Detect which cell encompasses the target text, then output its [x, y] center coordinate. 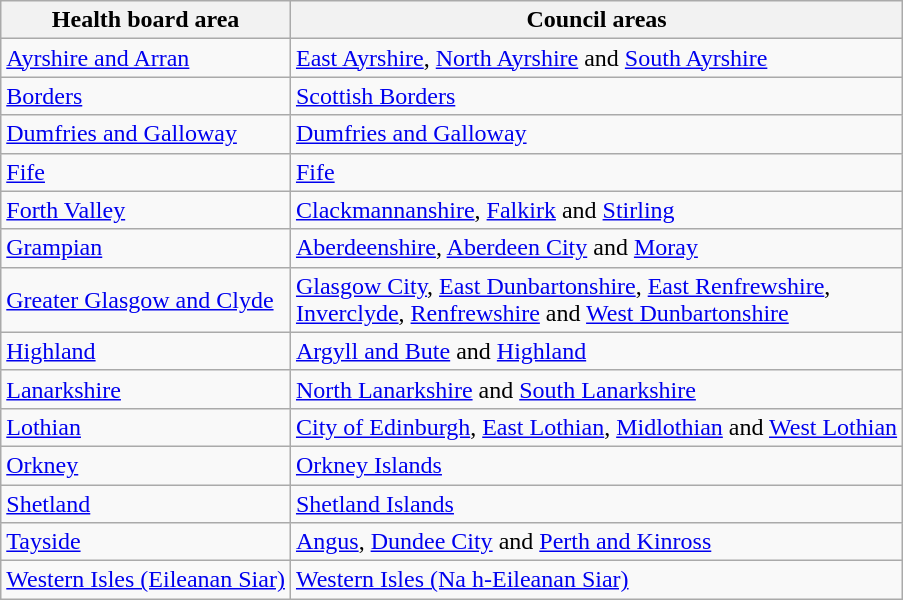
Aberdeenshire, Aberdeen City and Moray [596, 248]
Ayrshire and Arran [146, 58]
Western Isles (Na h-Eileanan Siar) [596, 580]
City of Edinburgh, East Lothian, Midlothian and West Lothian [596, 427]
Council areas [596, 20]
North Lanarkshire and South Lanarkshire [596, 389]
East Ayrshire, North Ayrshire and South Ayrshire [596, 58]
Argyll and Bute and Highland [596, 351]
Borders [146, 96]
Orkney [146, 465]
Clackmannanshire, Falkirk and Stirling [596, 210]
Forth Valley [146, 210]
Shetland [146, 503]
Greater Glasgow and Clyde [146, 300]
Lanarkshire [146, 389]
Health board area [146, 20]
Western Isles (Eileanan Siar) [146, 580]
Scottish Borders [596, 96]
Shetland Islands [596, 503]
Orkney Islands [596, 465]
Tayside [146, 542]
Angus, Dundee City and Perth and Kinross [596, 542]
Grampian [146, 248]
Glasgow City, East Dunbartonshire, East Renfrewshire, Inverclyde, Renfrewshire and West Dunbartonshire [596, 300]
Highland [146, 351]
Lothian [146, 427]
